Locate the cell with the specified text and output its [X, Y] center coordinate. 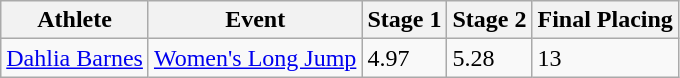
Final Placing [605, 20]
Event [254, 20]
Women's Long Jump [254, 58]
Stage 2 [490, 20]
5.28 [490, 58]
13 [605, 58]
Stage 1 [404, 20]
Athlete [75, 20]
Dahlia Barnes [75, 58]
4.97 [404, 58]
